For the text-containing cell, return its midpoint in [x, y] coordinate format. 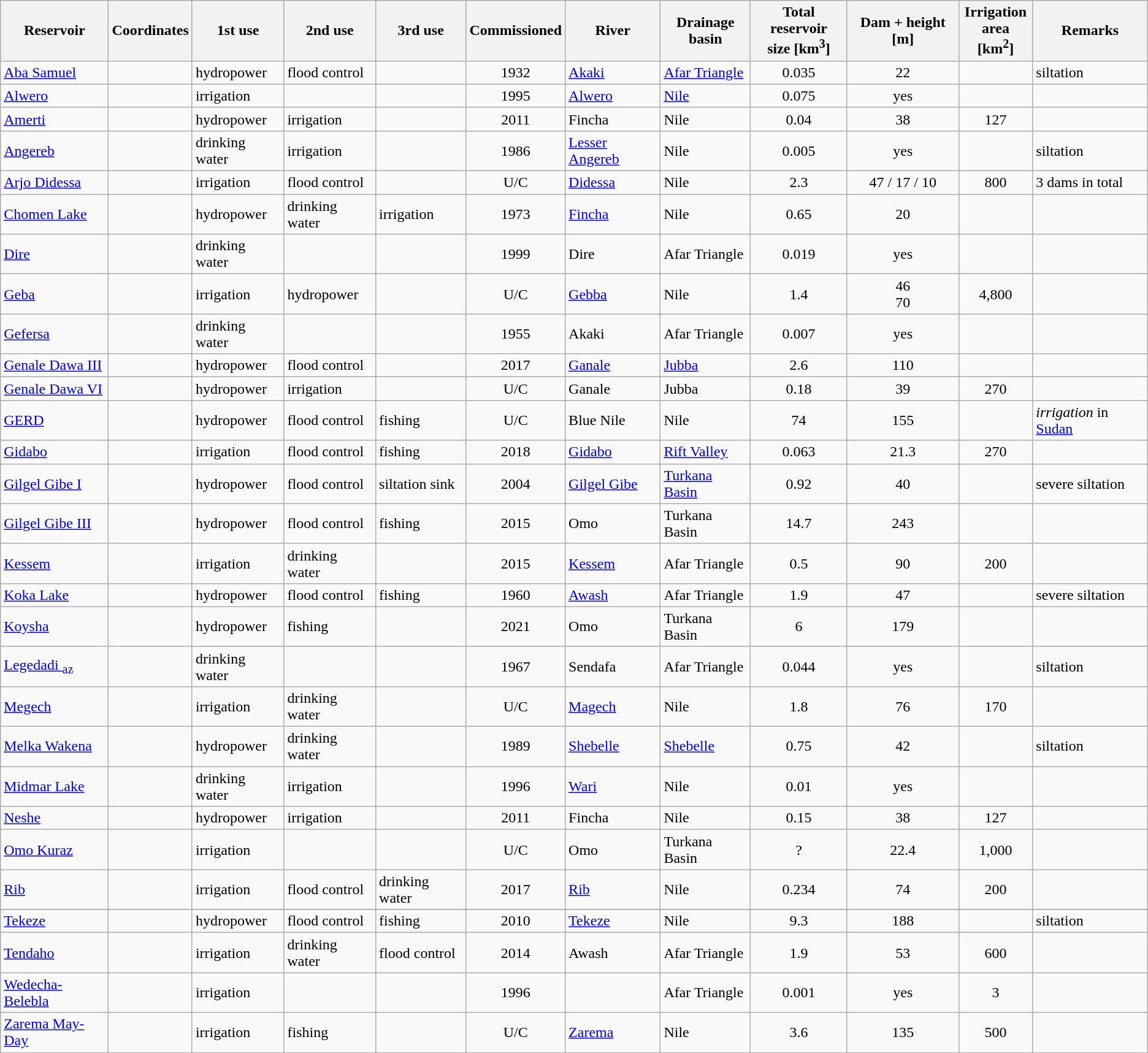
Irrigationarea [km2] [995, 31]
1.8 [798, 706]
0.18 [798, 389]
1,000 [995, 850]
20 [903, 215]
42 [903, 747]
1955 [516, 334]
1967 [516, 666]
Geba [55, 294]
Wedecha-Belebla [55, 992]
243 [903, 524]
600 [995, 953]
1999 [516, 254]
76 [903, 706]
3rd use [421, 31]
Legedadi az [55, 666]
2004 [516, 483]
0.005 [798, 151]
Lesser Angereb [613, 151]
Midmar Lake [55, 786]
Wari [613, 786]
Genale Dawa VI [55, 389]
500 [995, 1033]
1st use [238, 31]
3.6 [798, 1033]
Blue Nile [613, 421]
Genale Dawa III [55, 366]
0.044 [798, 666]
179 [903, 627]
3 [995, 992]
Zarema May-Day [55, 1033]
2014 [516, 953]
135 [903, 1033]
1932 [516, 72]
0.075 [798, 96]
Aba Samuel [55, 72]
0.035 [798, 72]
GERD [55, 421]
39 [903, 389]
Drainagebasin [705, 31]
4,800 [995, 294]
4670 [903, 294]
Melka Wakena [55, 747]
0.75 [798, 747]
40 [903, 483]
2nd use [330, 31]
Gilgel Gibe III [55, 524]
Koysha [55, 627]
47 [903, 595]
Neshe [55, 818]
Amerti [55, 119]
Commissioned [516, 31]
0.234 [798, 889]
170 [995, 706]
6 [798, 627]
Coordinates [150, 31]
Koka Lake [55, 595]
1989 [516, 747]
188 [903, 921]
Gefersa [55, 334]
2.3 [798, 183]
Zarema [613, 1033]
14.7 [798, 524]
1986 [516, 151]
siltation sink [421, 483]
River [613, 31]
1960 [516, 595]
1973 [516, 215]
Tendaho [55, 953]
1995 [516, 96]
800 [995, 183]
Remarks [1090, 31]
Magech [613, 706]
Chomen Lake [55, 215]
0.92 [798, 483]
Angereb [55, 151]
? [798, 850]
Dam + height [m] [903, 31]
Arjo Didessa [55, 183]
47 / 17 / 10 [903, 183]
1.4 [798, 294]
Reservoir [55, 31]
3 dams in total [1090, 183]
2018 [516, 452]
2010 [516, 921]
9.3 [798, 921]
2021 [516, 627]
0.01 [798, 786]
22.4 [903, 850]
110 [903, 366]
Omo Kuraz [55, 850]
53 [903, 953]
2.6 [798, 366]
irrigation in Sudan [1090, 421]
0.019 [798, 254]
0.04 [798, 119]
0.15 [798, 818]
22 [903, 72]
0.5 [798, 563]
Sendafa [613, 666]
0.65 [798, 215]
0.063 [798, 452]
90 [903, 563]
Megech [55, 706]
Didessa [613, 183]
Rift Valley [705, 452]
Gebba [613, 294]
Total reservoirsize [km3] [798, 31]
155 [903, 421]
Gilgel Gibe I [55, 483]
0.007 [798, 334]
21.3 [903, 452]
Gilgel Gibe [613, 483]
0.001 [798, 992]
